Find where the given text appears and provide that cell's center as [x, y] coordinate. 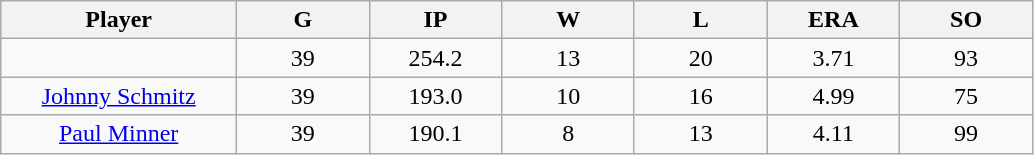
3.71 [834, 58]
190.1 [436, 134]
Johnny Schmitz [119, 96]
99 [966, 134]
L [700, 20]
G [304, 20]
Player [119, 20]
SO [966, 20]
W [568, 20]
8 [568, 134]
Paul Minner [119, 134]
IP [436, 20]
20 [700, 58]
4.11 [834, 134]
10 [568, 96]
193.0 [436, 96]
93 [966, 58]
4.99 [834, 96]
ERA [834, 20]
16 [700, 96]
75 [966, 96]
254.2 [436, 58]
